For the text-containing cell, return its midpoint in (X, Y) coordinate format. 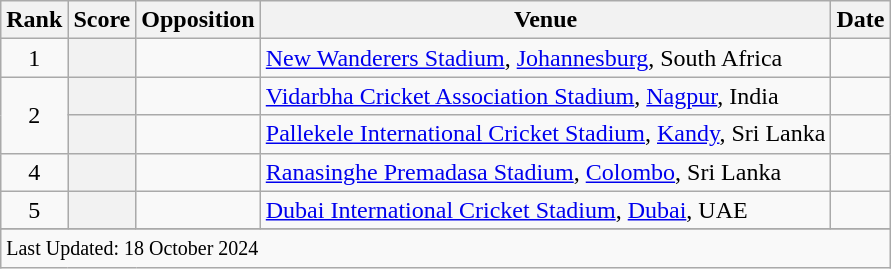
2 (34, 115)
Opposition (198, 20)
Last Updated: 18 October 2024 (446, 248)
Venue (546, 20)
New Wanderers Stadium, Johannesburg, South Africa (546, 58)
Date (860, 20)
Pallekele International Cricket Stadium, Kandy, Sri Lanka (546, 134)
Ranasinghe Premadasa Stadium, Colombo, Sri Lanka (546, 172)
4 (34, 172)
5 (34, 210)
Dubai International Cricket Stadium, Dubai, UAE (546, 210)
Score (102, 20)
Rank (34, 20)
1 (34, 58)
Vidarbha Cricket Association Stadium, Nagpur, India (546, 96)
